From the cell containing the given text, extract its center point as [X, Y] coordinate. 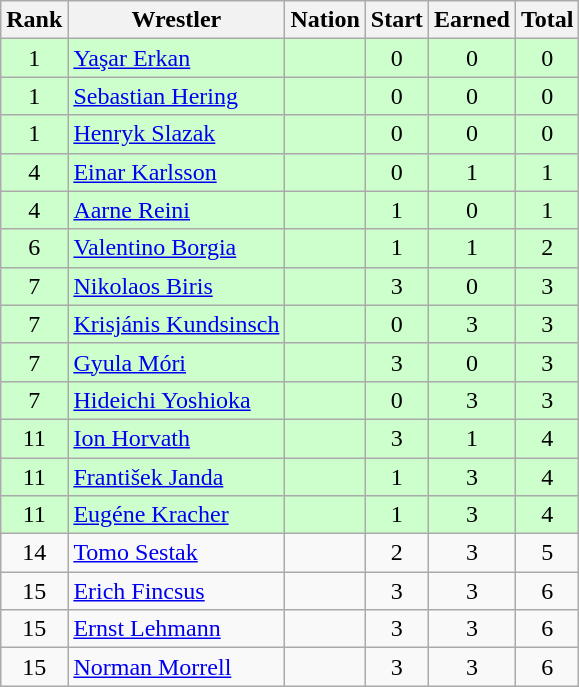
Gyula Móri [176, 362]
Krisjánis Kundsinsch [176, 324]
5 [547, 553]
Tomo Sestak [176, 553]
Aarne Reini [176, 210]
Total [547, 20]
14 [34, 553]
Earned [472, 20]
Yaşar Erkan [176, 58]
Einar Karlsson [176, 172]
Norman Morrell [176, 667]
František Janda [176, 477]
Henryk Slazak [176, 134]
Nikolaos Biris [176, 286]
Start [396, 20]
Erich Fincsus [176, 591]
Ernst Lehmann [176, 629]
Hideichi Yoshioka [176, 400]
Ion Horvath [176, 438]
Sebastian Hering [176, 96]
Wrestler [176, 20]
Rank [34, 20]
Nation [325, 20]
Eugéne Kracher [176, 515]
Valentino Borgia [176, 248]
